Extract the [x, y] coordinate from the center of the cell holding the provided text.  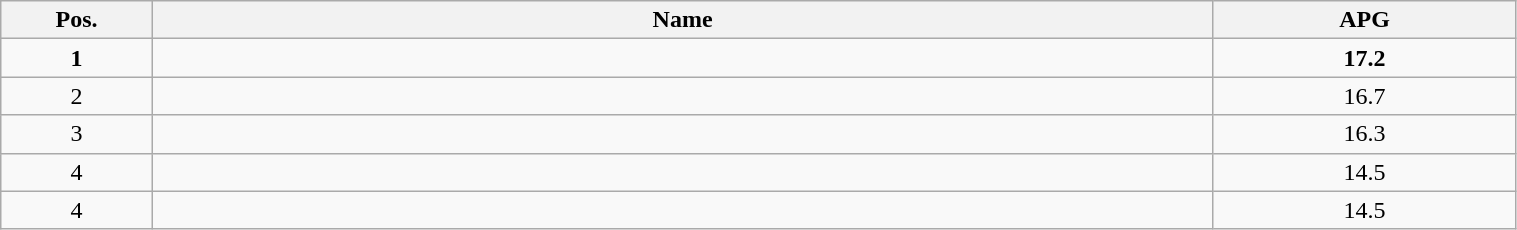
2 [77, 96]
Pos. [77, 20]
17.2 [1364, 58]
1 [77, 58]
3 [77, 134]
Name [682, 20]
APG [1364, 20]
16.7 [1364, 96]
16.3 [1364, 134]
